Scan for the cell matching the given text and deliver its [X, Y] coordinate at center. 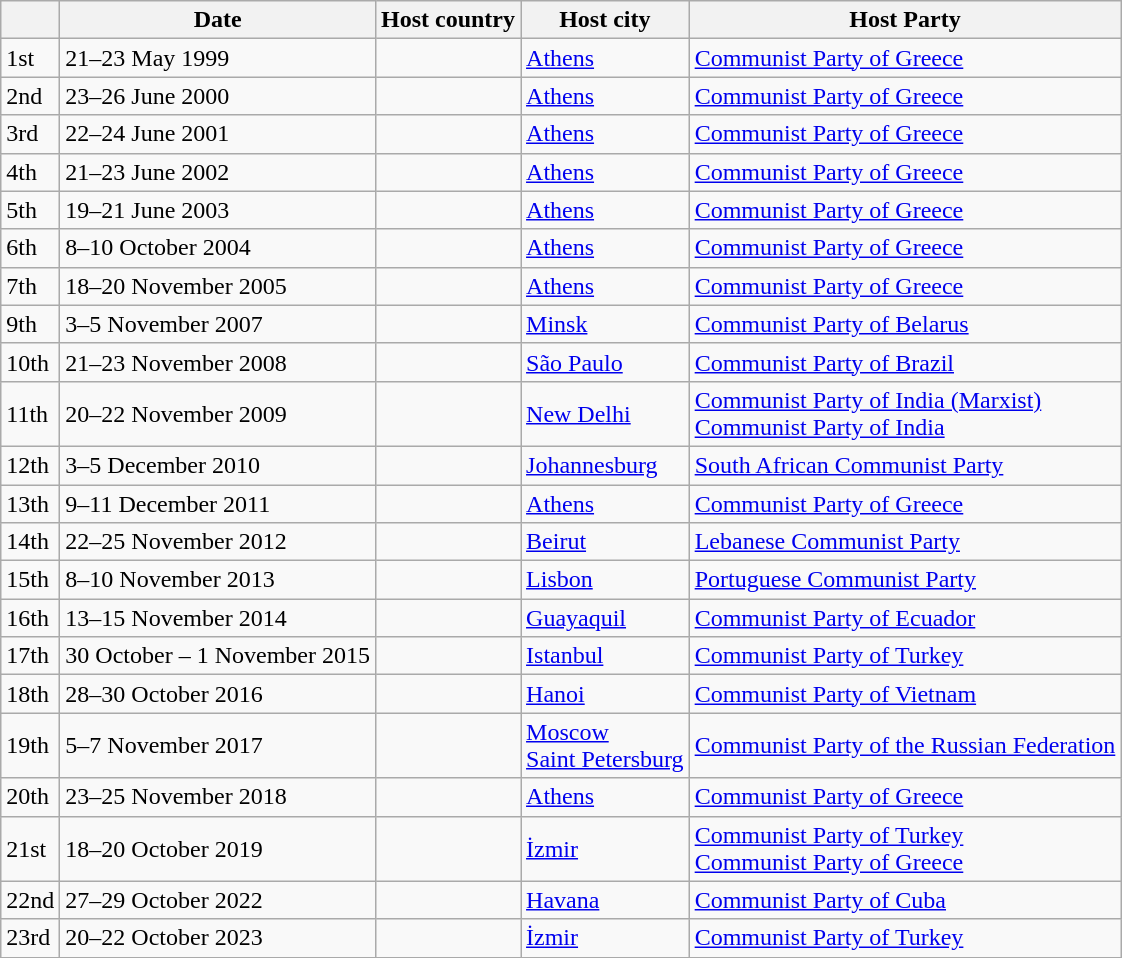
Johannesburg [606, 465]
2nd [30, 96]
27–29 October 2022 [218, 900]
8–10 October 2004 [218, 248]
21st [30, 848]
23–25 November 2018 [218, 797]
18–20 November 2005 [218, 286]
22–25 November 2012 [218, 542]
18th [30, 694]
18–20 October 2019 [218, 848]
Portuguese Communist Party [905, 580]
Communist Party of the Russian Federation [905, 746]
Host country [448, 20]
Lebanese Communist Party [905, 542]
Hanoi [606, 694]
19–21 June 2003 [218, 210]
6th [30, 248]
17th [30, 656]
Date [218, 20]
8–10 November 2013 [218, 580]
28–30 October 2016 [218, 694]
3–5 November 2007 [218, 324]
São Paulo [606, 362]
22nd [30, 900]
3–5 December 2010 [218, 465]
Communist Party of Ecuador [905, 618]
5–7 November 2017 [218, 746]
20–22 October 2023 [218, 938]
Guayaquil [606, 618]
13th [30, 503]
22–24 June 2001 [218, 134]
Communist Party of Vietnam [905, 694]
1st [30, 58]
Communist Party of Brazil [905, 362]
Host Party [905, 20]
4th [30, 172]
MoscowSaint Petersburg [606, 746]
10th [30, 362]
19th [30, 746]
14th [30, 542]
Host city [606, 20]
20–22 November 2009 [218, 414]
21–23 November 2008 [218, 362]
Istanbul [606, 656]
3rd [30, 134]
21–23 June 2002 [218, 172]
9–11 December 2011 [218, 503]
30 October – 1 November 2015 [218, 656]
12th [30, 465]
9th [30, 324]
13–15 November 2014 [218, 618]
16th [30, 618]
Communist Party of Cuba [905, 900]
7th [30, 286]
5th [30, 210]
Communist Party of India (Marxist)Communist Party of India [905, 414]
11th [30, 414]
Minsk [606, 324]
Communist Party of TurkeyCommunist Party of Greece [905, 848]
Communist Party of Belarus [905, 324]
New Delhi [606, 414]
15th [30, 580]
23–26 June 2000 [218, 96]
21–23 May 1999 [218, 58]
South African Communist Party [905, 465]
Beirut [606, 542]
Havana [606, 900]
Lisbon [606, 580]
23rd [30, 938]
20th [30, 797]
